Capture the cell that displays the provided text and extract its [x, y] central coordinate. 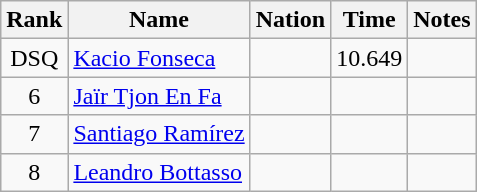
10.649 [370, 58]
Kacio Fonseca [159, 58]
7 [34, 134]
Leandro Bottasso [159, 172]
6 [34, 96]
Rank [34, 20]
Jaïr Tjon En Fa [159, 96]
Nation [290, 20]
Name [159, 20]
8 [34, 172]
Santiago Ramírez [159, 134]
Time [370, 20]
DSQ [34, 58]
Notes [442, 20]
